Output the (X, Y) coordinate of the center of the cell containing the given text.  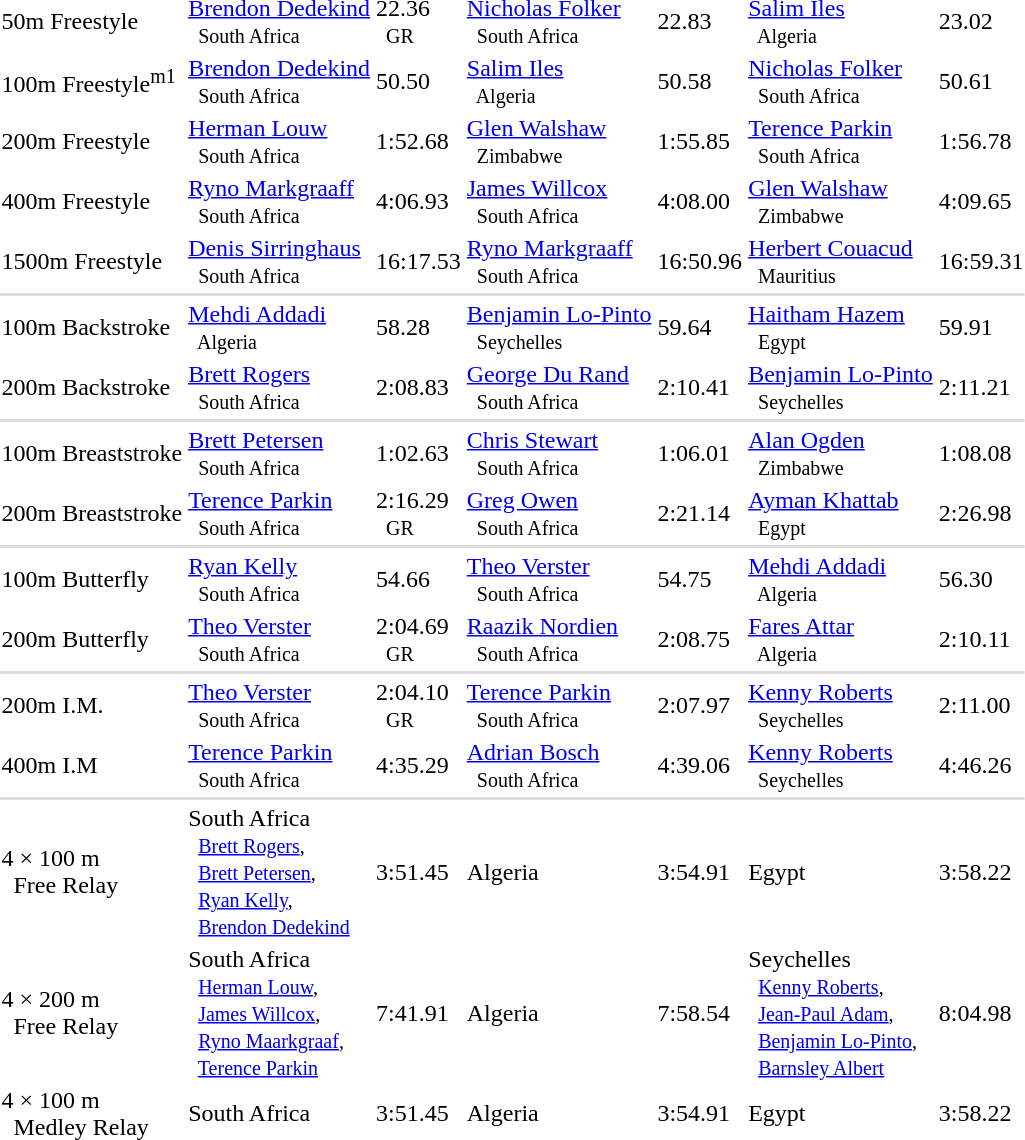
Seychelles Kenny Roberts, Jean-Paul Adam, Benjamin Lo-Pinto, Barnsley Albert (841, 1013)
1:56.78 (981, 142)
200m Butterfly (92, 640)
58.28 (419, 328)
Greg Owen South Africa (559, 514)
2:11.21 (981, 388)
4:08.00 (700, 202)
4 × 200 m Free Relay (92, 1013)
100m Breaststroke (92, 454)
4:35.29 (419, 766)
50.58 (700, 82)
South Africa Herman Louw, James Willcox, Ryno Maarkgraaf, Terence Parkin (280, 1013)
100m Freestylem1 (92, 82)
400m I.M (92, 766)
Alan Ogden Zimbabwe (841, 454)
1:55.85 (700, 142)
Fares Attar Algeria (841, 640)
3:58.22 (981, 872)
200m Breaststroke (92, 514)
1500m Freestyle (92, 262)
4:46.26 (981, 766)
56.30 (981, 580)
1:06.01 (700, 454)
400m Freestyle (92, 202)
8:04.98 (981, 1013)
South Africa Brett Rogers, Brett Petersen, Ryan Kelly, Brendon Dedekind (280, 872)
2:26.98 (981, 514)
Brendon Dedekind South Africa (280, 82)
2:08.83 (419, 388)
Brett Rogers South Africa (280, 388)
200m Backstroke (92, 388)
Herman Louw South Africa (280, 142)
Adrian Bosch South Africa (559, 766)
100m Butterfly (92, 580)
50.61 (981, 82)
3:54.91 (700, 872)
Denis Sirringhaus South Africa (280, 262)
2:11.00 (981, 706)
3:51.45 (419, 872)
1:02.63 (419, 454)
16:59.31 (981, 262)
4:39.06 (700, 766)
Salim Iles Algeria (559, 82)
2:07.97 (700, 706)
2:16.29 GR (419, 514)
Herbert Couacud Mauritius (841, 262)
George Du Rand South Africa (559, 388)
200m I.M. (92, 706)
Raazik Nordien South Africa (559, 640)
16:50.96 (700, 262)
16:17.53 (419, 262)
7:41.91 (419, 1013)
4:06.93 (419, 202)
2:10.41 (700, 388)
Chris Stewart South Africa (559, 454)
4 × 100 m Free Relay (92, 872)
200m Freestyle (92, 142)
1:08.08 (981, 454)
2:08.75 (700, 640)
James Willcox South Africa (559, 202)
54.75 (700, 580)
Haitham Hazem Egypt (841, 328)
54.66 (419, 580)
2:10.11 (981, 640)
Brett Petersen South Africa (280, 454)
Nicholas Folker South Africa (841, 82)
Ryan Kelly South Africa (280, 580)
2:21.14 (700, 514)
100m Backstroke (92, 328)
7:58.54 (700, 1013)
4:09.65 (981, 202)
2:04.69 GR (419, 640)
59.64 (700, 328)
2:04.10 GR (419, 706)
50.50 (419, 82)
1:52.68 (419, 142)
Ayman Khattab Egypt (841, 514)
59.91 (981, 328)
Egypt (841, 872)
